For the text-containing cell, return its midpoint in (x, y) coordinate format. 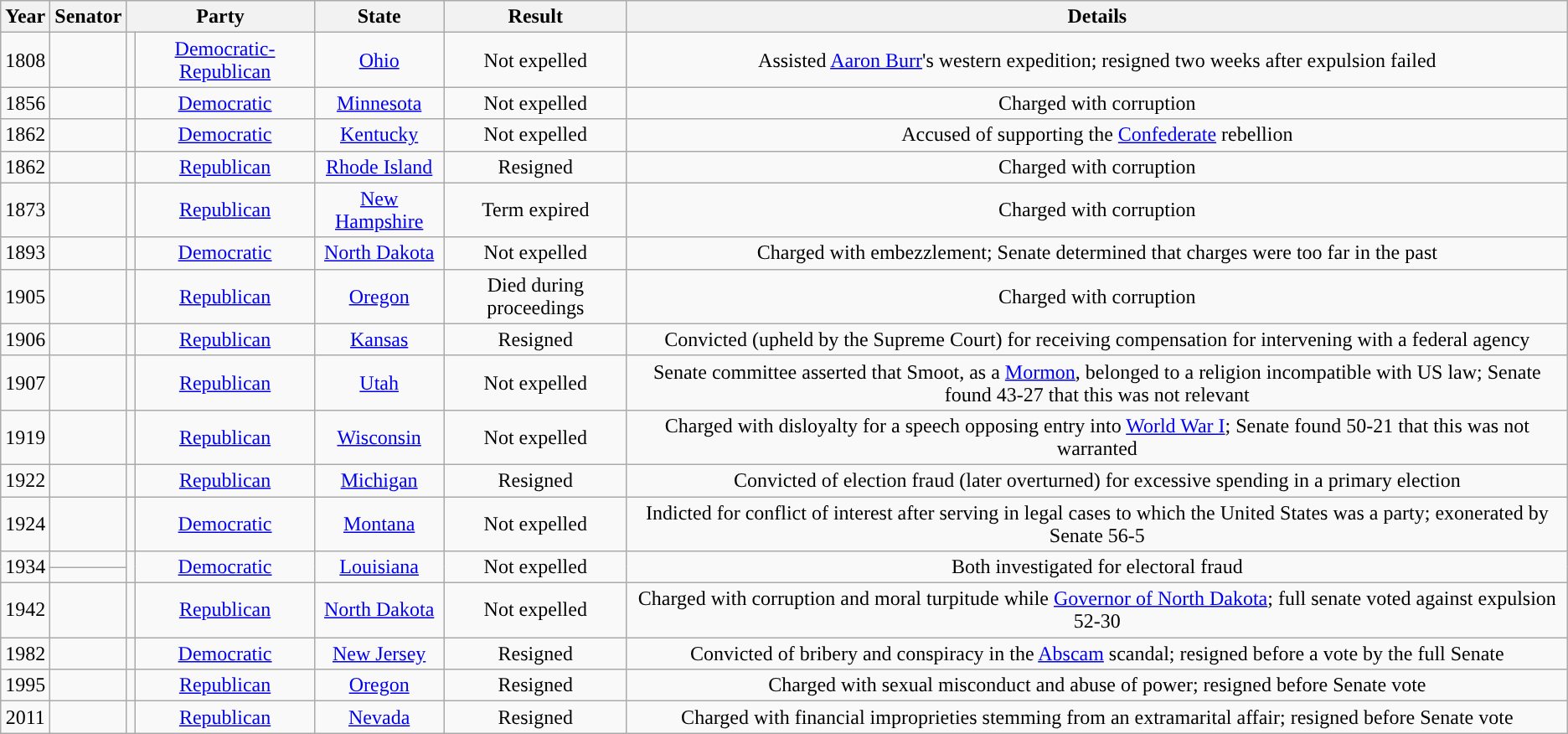
Rhode Island (379, 167)
Senator (89, 17)
New Jersey (379, 654)
2011 (25, 717)
Result (535, 17)
Assisted Aaron Burr's western expedition; resigned two weeks after expulsion failed (1097, 60)
Charged with disloyalty for a speech opposing entry into World War I; Senate found 50-21 that this was not warranted (1097, 437)
Michigan (379, 480)
Convicted of election fraud (later overturned) for excessive spending in a primary election (1097, 480)
1934 (25, 567)
1922 (25, 480)
1893 (25, 253)
1856 (25, 103)
1919 (25, 437)
Utah (379, 382)
1905 (25, 297)
Democratic-Republican (224, 60)
Kentucky (379, 135)
Louisiana (379, 567)
Indicted for conflict of interest after serving in legal cases to which the United States was a party; exonerated by Senate 56-5 (1097, 523)
Minnesota (379, 103)
Convicted (upheld by the Supreme Court) for receiving compensation for intervening with a federal agency (1097, 339)
Kansas (379, 339)
Wisconsin (379, 437)
Charged with sexual misconduct and abuse of power; resigned before Senate vote (1097, 685)
Ohio (379, 60)
New Hampshire (379, 209)
Charged with corruption and moral turpitude while Governor of North Dakota; full senate voted against expulsion 52-30 (1097, 610)
1873 (25, 209)
1907 (25, 382)
Details (1097, 17)
Nevada (379, 717)
1924 (25, 523)
Died during proceedings (535, 297)
Year (25, 17)
Term expired (535, 209)
1995 (25, 685)
State (379, 17)
1982 (25, 654)
Accused of supporting the Confederate rebellion (1097, 135)
1942 (25, 610)
Convicted of bribery and conspiracy in the Abscam scandal; resigned before a vote by the full Senate (1097, 654)
1808 (25, 60)
Charged with embezzlement; Senate determined that charges were too far in the past (1097, 253)
Senate committee asserted that Smoot, as a Mormon, belonged to a religion incompatible with US law; Senate found 43-27 that this was not relevant (1097, 382)
Montana (379, 523)
1906 (25, 339)
Party (220, 17)
Charged with financial improprieties stemming from an extramarital affair; resigned before Senate vote (1097, 717)
Both investigated for electoral fraud (1097, 567)
